Provide the [X, Y] coordinate of the cell's center where the given text is located.  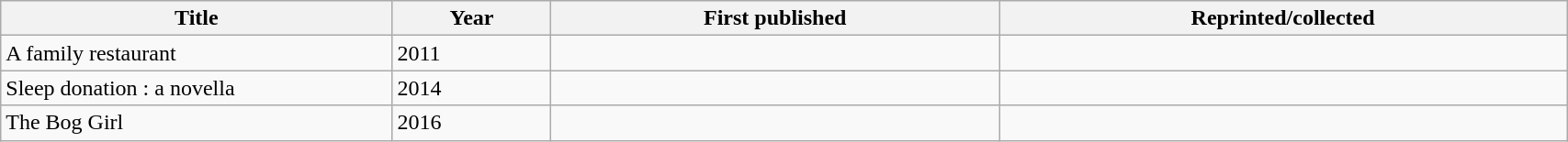
2014 [472, 88]
The Bog Girl [197, 123]
First published [775, 18]
2011 [472, 53]
Year [472, 18]
Reprinted/collected [1283, 18]
2016 [472, 123]
A family restaurant [197, 53]
Title [197, 18]
Sleep donation : a novella [197, 88]
